Determine the [x, y] coordinate at the center of the cell enclosing the given text.  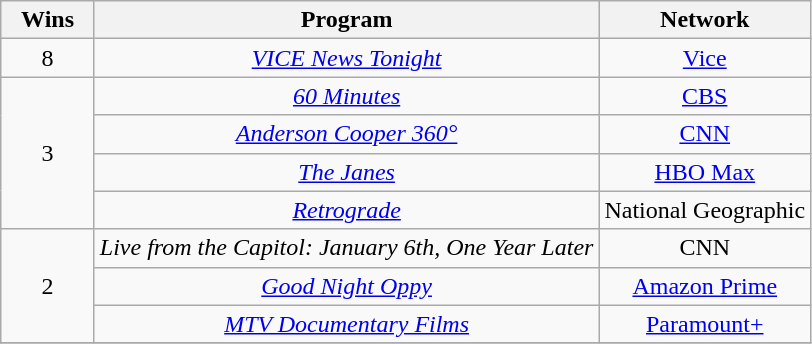
Anderson Cooper 360° [346, 134]
Retrograde [346, 210]
3 [48, 153]
HBO Max [705, 172]
Good Night Oppy [346, 286]
Network [705, 20]
National Geographic [705, 210]
VICE News Tonight [346, 58]
Paramount+ [705, 324]
60 Minutes [346, 96]
2 [48, 286]
MTV Documentary Films [346, 324]
CBS [705, 96]
Program [346, 20]
The Janes [346, 172]
8 [48, 58]
Wins [48, 20]
Amazon Prime [705, 286]
Live from the Capitol: January 6th, One Year Later [346, 248]
Vice [705, 58]
